Capture the cell that displays the provided text and extract its [x, y] central coordinate. 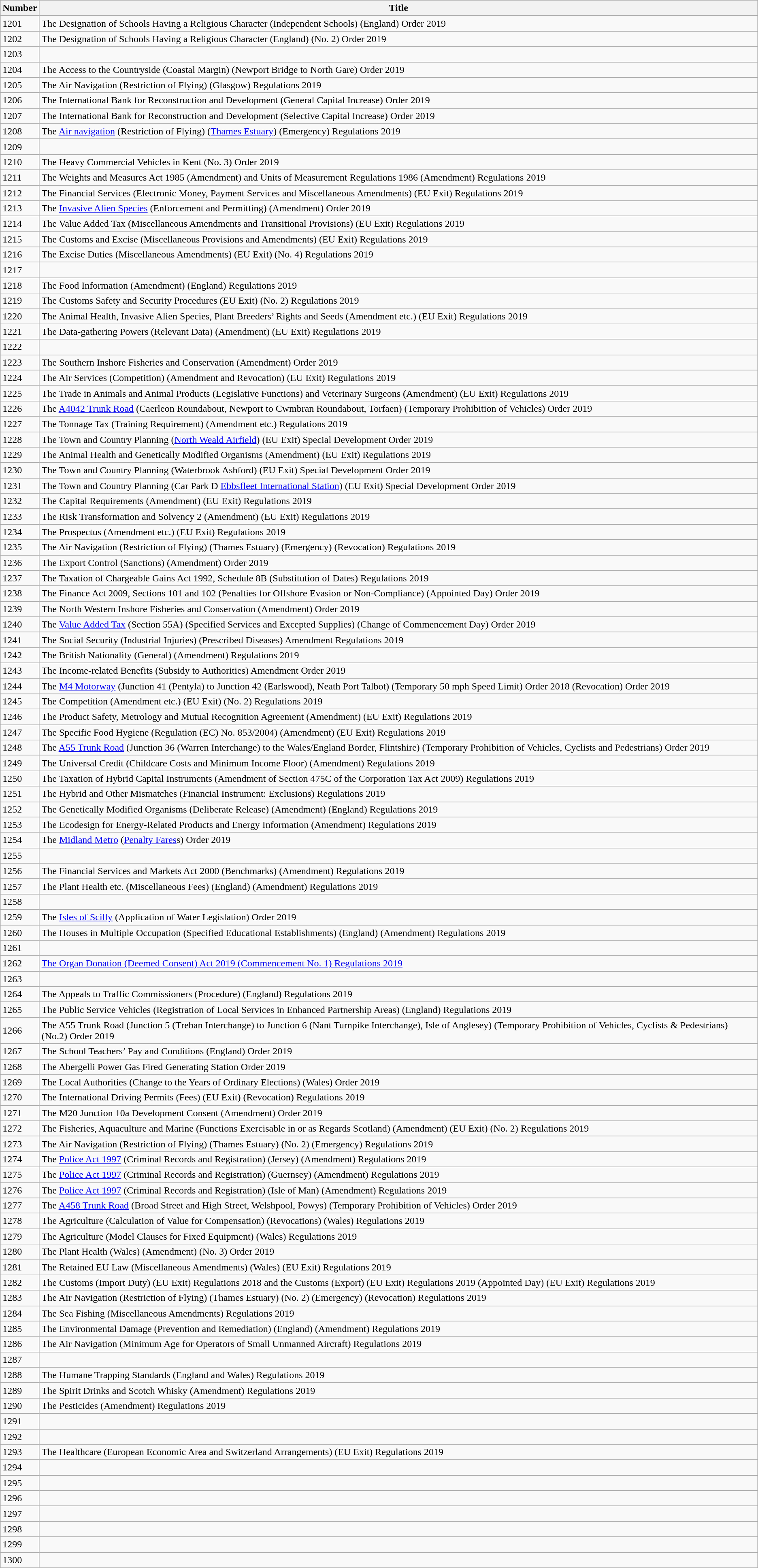
1214 [20, 224]
The Specific Food Hygiene (Regulation (EC) No. 853/2004) (Amendment) (EU Exit) Regulations 2019 [398, 732]
The Air Navigation (Minimum Age for Operators of Small Unmanned Aircraft) Regulations 2019 [398, 1344]
The Financial Services and Markets Act 2000 (Benchmarks) (Amendment) Regulations 2019 [398, 871]
1277 [20, 1206]
1230 [20, 470]
1288 [20, 1375]
The Food Information (Amendment) (England) Regulations 2019 [398, 285]
1291 [20, 1421]
The Hybrid and Other Mismatches (Financial Instrument: Exclusions) Regulations 2019 [398, 794]
1254 [20, 840]
The Air Navigation (Restriction of Flying) (Glasgow) Regulations 2019 [398, 85]
1211 [20, 177]
1250 [20, 779]
The Value Added Tax (Miscellaneous Amendments and Transitional Provisions) (EU Exit) Regulations 2019 [398, 224]
The Air Navigation (Restriction of Flying) (Thames Estuary) (Emergency) (Revocation) Regulations 2019 [398, 547]
1216 [20, 255]
1247 [20, 732]
The Sea Fishing (Miscellaneous Amendments) Regulations 2019 [398, 1313]
The Fisheries, Aquaculture and Marine (Functions Exercisable in or as Regards Scotland) (Amendment) (EU Exit) (No. 2) Regulations 2019 [398, 1128]
1258 [20, 902]
The Prospectus (Amendment etc.) (EU Exit) Regulations 2019 [398, 532]
1299 [20, 1545]
The Agriculture (Calculation of Value for Compensation) (Revocations) (Wales) Regulations 2019 [398, 1221]
The Southern Inshore Fisheries and Conservation (Amendment) Order 2019 [398, 362]
1263 [20, 979]
The Designation of Schools Having a Religious Character (Independent Schools) (England) Order 2019 [398, 23]
The Plant Health (Wales) (Amendment) (No. 3) Order 2019 [398, 1252]
The Invasive Alien Species (Enforcement and Permitting) (Amendment) Order 2019 [398, 208]
1221 [20, 332]
The Weights and Measures Act 1985 (Amendment) and Units of Measurement Regulations 1986 (Amendment) Regulations 2019 [398, 177]
1231 [20, 486]
1204 [20, 70]
1286 [20, 1344]
1290 [20, 1406]
The Product Safety, Metrology and Mutual Recognition Agreement (Amendment) (EU Exit) Regulations 2019 [398, 717]
1246 [20, 717]
1268 [20, 1067]
1296 [20, 1498]
1273 [20, 1144]
1210 [20, 162]
1222 [20, 347]
The Agriculture (Model Clauses for Fixed Equipment) (Wales) Regulations 2019 [398, 1236]
1205 [20, 85]
1261 [20, 948]
The A4042 Trunk Road (Caerleon Roundabout, Newport to Cwmbran Roundabout, Torfaen) (Temporary Prohibition of Vehicles) Order 2019 [398, 408]
1297 [20, 1514]
1295 [20, 1483]
1244 [20, 686]
1223 [20, 362]
Number [20, 8]
The Environmental Damage (Prevention and Remediation) (England) (Amendment) Regulations 2019 [398, 1329]
1279 [20, 1236]
The Customs (Import Duty) (EU Exit) Regulations 2018 and the Customs (Export) (EU Exit) Regulations 2019 (Appointed Day) (EU Exit) Regulations 2019 [398, 1283]
The Data-gathering Powers (Relevant Data) (Amendment) (EU Exit) Regulations 2019 [398, 332]
1272 [20, 1128]
1287 [20, 1360]
1209 [20, 147]
1234 [20, 532]
The Tonnage Tax (Training Requirement) (Amendment etc.) Regulations 2019 [398, 424]
The Export Control (Sanctions) (Amendment) Order 2019 [398, 563]
1220 [20, 316]
1276 [20, 1190]
The Competition (Amendment etc.) (EU Exit) (No. 2) Regulations 2019 [398, 702]
1213 [20, 208]
1260 [20, 932]
The North Western Inshore Fisheries and Conservation (Amendment) Order 2019 [398, 609]
The Police Act 1997 (Criminal Records and Registration) (Guernsey) (Amendment) Regulations 2019 [398, 1174]
The Animal Health and Genetically Modified Organisms (Amendment) (EU Exit) Regulations 2019 [398, 455]
1228 [20, 439]
The Town and Country Planning (Car Park D Ebbsfleet International Station) (EU Exit) Special Development Order 2019 [398, 486]
The Customs and Excise (Miscellaneous Provisions and Amendments) (EU Exit) Regulations 2019 [398, 239]
1237 [20, 578]
The M20 Junction 10a Development Consent (Amendment) Order 2019 [398, 1113]
The Risk Transformation and Solvency 2 (Amendment) (EU Exit) Regulations 2019 [398, 517]
The A458 Trunk Road (Broad Street and High Street, Welshpool, Powys) (Temporary Prohibition of Vehicles) Order 2019 [398, 1206]
1229 [20, 455]
1202 [20, 39]
1264 [20, 994]
1207 [20, 116]
1208 [20, 131]
1266 [20, 1031]
1226 [20, 408]
The International Bank for Reconstruction and Development (General Capital Increase) Order 2019 [398, 100]
The Value Added Tax (Section 55A) (Specified Services and Excepted Supplies) (Change of Commencement Day) Order 2019 [398, 624]
The Police Act 1997 (Criminal Records and Registration) (Isle of Man) (Amendment) Regulations 2019 [398, 1190]
The Air navigation (Restriction of Flying) (Thames Estuary) (Emergency) Regulations 2019 [398, 131]
1201 [20, 23]
1283 [20, 1298]
The Town and Country Planning (Waterbrook Ashford) (EU Exit) Special Development Order 2019 [398, 470]
1270 [20, 1098]
The Taxation of Chargeable Gains Act 1992, Schedule 8B (Substitution of Dates) Regulations 2019 [398, 578]
1292 [20, 1437]
The Ecodesign for Energy-Related Products and Energy Information (Amendment) Regulations 2019 [398, 825]
The Genetically Modified Organisms (Deliberate Release) (Amendment) (England) Regulations 2019 [398, 809]
1257 [20, 886]
The Midland Metro (Penalty Faress) Order 2019 [398, 840]
1275 [20, 1174]
1215 [20, 239]
1252 [20, 809]
1241 [20, 640]
1256 [20, 871]
The Pesticides (Amendment) Regulations 2019 [398, 1406]
The Houses in Multiple Occupation (Specified Educational Establishments) (England) (Amendment) Regulations 2019 [398, 932]
1284 [20, 1313]
The Plant Health etc. (Miscellaneous Fees) (England) (Amendment) Regulations 2019 [398, 886]
1255 [20, 855]
1206 [20, 100]
The Animal Health, Invasive Alien Species, Plant Breeders’ Rights and Seeds (Amendment etc.) (EU Exit) Regulations 2019 [398, 316]
The Capital Requirements (Amendment) (EU Exit) Regulations 2019 [398, 501]
1249 [20, 763]
1224 [20, 378]
The Organ Donation (Deemed Consent) Act 2019 (Commencement No. 1) Regulations 2019 [398, 964]
The Trade in Animals and Animal Products (Legislative Functions) and Veterinary Surgeons (Amendment) (EU Exit) Regulations 2019 [398, 393]
1236 [20, 563]
1300 [20, 1560]
1233 [20, 517]
The Police Act 1997 (Criminal Records and Registration) (Jersey) (Amendment) Regulations 2019 [398, 1159]
The Access to the Countryside (Coastal Margin) (Newport Bridge to North Gare) Order 2019 [398, 70]
The Town and Country Planning (North Weald Airfield) (EU Exit) Special Development Order 2019 [398, 439]
The Local Authorities (Change to the Years of Ordinary Elections) (Wales) Order 2019 [398, 1082]
1282 [20, 1283]
The Income-related Benefits (Subsidy to Authorities) Amendment Order 2019 [398, 670]
The Isles of Scilly (Application of Water Legislation) Order 2019 [398, 917]
1225 [20, 393]
The Air Services (Competition) (Amendment and Revocation) (EU Exit) Regulations 2019 [398, 378]
The Designation of Schools Having a Religious Character (England) (No. 2) Order 2019 [398, 39]
The Taxation of Hybrid Capital Instruments (Amendment of Section 475C of the Corporation Tax Act 2009) Regulations 2019 [398, 779]
1278 [20, 1221]
1281 [20, 1267]
1227 [20, 424]
The Public Service Vehicles (Registration of Local Services in Enhanced Partnership Areas) (England) Regulations 2019 [398, 1010]
1253 [20, 825]
1274 [20, 1159]
The International Bank for Reconstruction and Development (Selective Capital Increase) Order 2019 [398, 116]
1232 [20, 501]
The Financial Services (Electronic Money, Payment Services and Miscellaneous Amendments) (EU Exit) Regulations 2019 [398, 193]
The Finance Act 2009, Sections 101 and 102 (Penalties for Offshore Evasion or Non-Compliance) (Appointed Day) Order 2019 [398, 594]
1262 [20, 964]
1267 [20, 1051]
The Excise Duties (Miscellaneous Amendments) (EU Exit) (No. 4) Regulations 2019 [398, 255]
The School Teachers’ Pay and Conditions (England) Order 2019 [398, 1051]
The Air Navigation (Restriction of Flying) (Thames Estuary) (No. 2) (Emergency) Regulations 2019 [398, 1144]
1280 [20, 1252]
Title [398, 8]
1219 [20, 301]
1245 [20, 702]
1243 [20, 670]
1265 [20, 1010]
The Healthcare (European Economic Area and Switzerland Arrangements) (EU Exit) Regulations 2019 [398, 1452]
1239 [20, 609]
The Heavy Commercial Vehicles in Kent (No. 3) Order 2019 [398, 162]
The Social Security (Industrial Injuries) (Prescribed Diseases) Amendment Regulations 2019 [398, 640]
1294 [20, 1468]
The British Nationality (General) (Amendment) Regulations 2019 [398, 655]
1217 [20, 270]
1289 [20, 1390]
The Customs Safety and Security Procedures (EU Exit) (No. 2) Regulations 2019 [398, 301]
The Spirit Drinks and Scotch Whisky (Amendment) Regulations 2019 [398, 1390]
1271 [20, 1113]
1218 [20, 285]
The Appeals to Traffic Commissioners (Procedure) (England) Regulations 2019 [398, 994]
The International Driving Permits (Fees) (EU Exit) (Revocation) Regulations 2019 [398, 1098]
The Air Navigation (Restriction of Flying) (Thames Estuary) (No. 2) (Emergency) (Revocation) Regulations 2019 [398, 1298]
The Retained EU Law (Miscellaneous Amendments) (Wales) (EU Exit) Regulations 2019 [398, 1267]
1269 [20, 1082]
1212 [20, 193]
1259 [20, 917]
1293 [20, 1452]
1251 [20, 794]
1298 [20, 1529]
1240 [20, 624]
1242 [20, 655]
The Humane Trapping Standards (England and Wales) Regulations 2019 [398, 1375]
1235 [20, 547]
1238 [20, 594]
1285 [20, 1329]
The Abergelli Power Gas Fired Generating Station Order 2019 [398, 1067]
The Universal Credit (Childcare Costs and Minimum Income Floor) (Amendment) Regulations 2019 [398, 763]
1203 [20, 54]
1248 [20, 748]
